Identify which cell holds the provided text, then report its (X, Y) central coordinate. 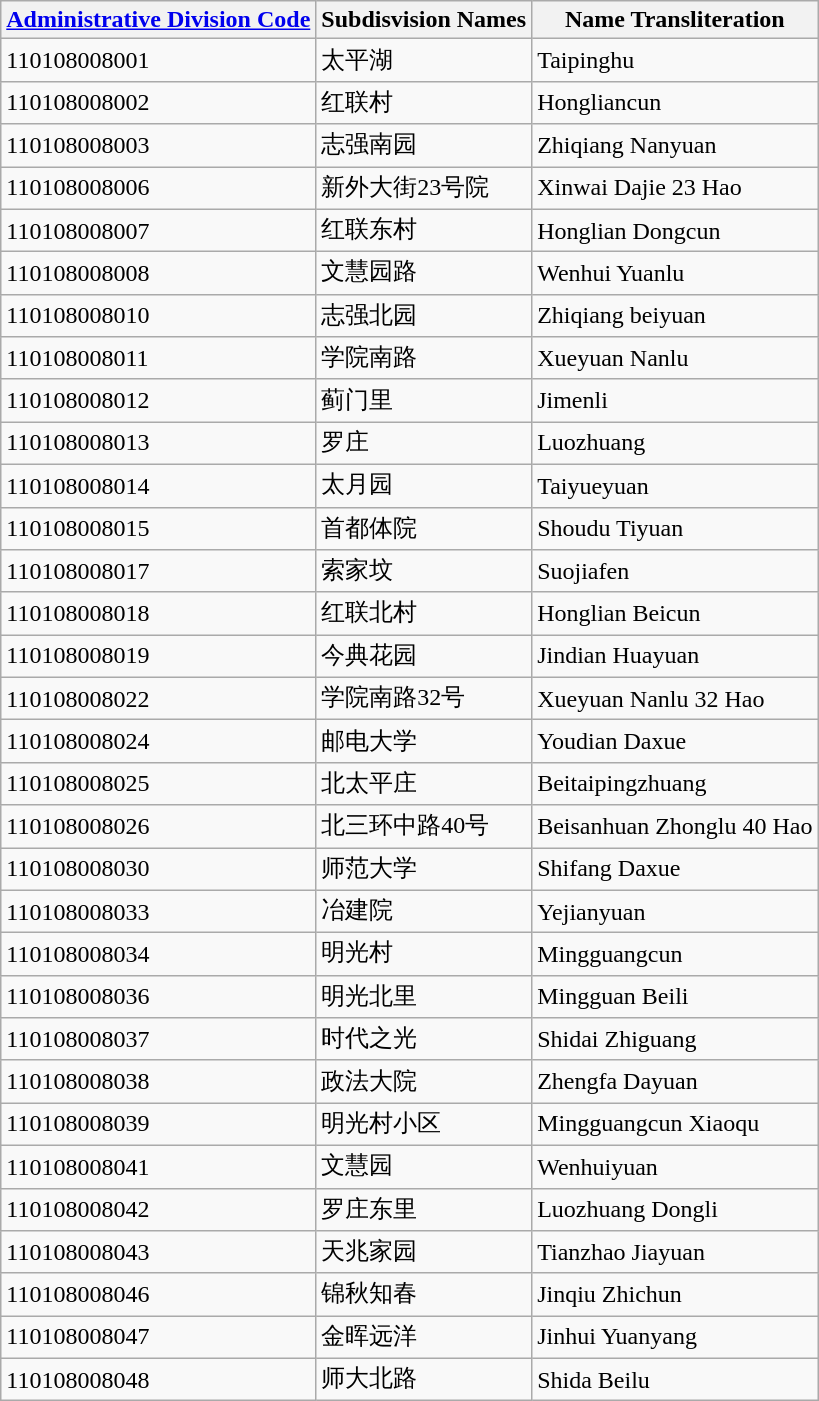
Luozhuang (675, 444)
锦秋知春 (424, 1294)
Suojiafen (675, 572)
110108008018 (158, 614)
110108008001 (158, 60)
110108008042 (158, 1210)
Youdian Daxue (675, 742)
110108008007 (158, 230)
Beisanhuan Zhonglu 40 Hao (675, 826)
天兆家园 (424, 1252)
罗庄东里 (424, 1210)
110108008006 (158, 188)
Tianzhao Jiayuan (675, 1252)
学院南路32号 (424, 698)
110108008048 (158, 1380)
Luozhuang Dongli (675, 1210)
师范大学 (424, 870)
Zhengfa Dayuan (675, 1082)
明光北里 (424, 996)
邮电大学 (424, 742)
Shifang Daxue (675, 870)
Jindian Huayuan (675, 656)
新外大街23号院 (424, 188)
Hongliancun (675, 102)
Name Transliteration (675, 20)
110108008039 (158, 1124)
文慧园 (424, 1166)
Honglian Beicun (675, 614)
Jinqiu Zhichun (675, 1294)
110108008043 (158, 1252)
110108008015 (158, 528)
时代之光 (424, 1040)
110108008025 (158, 784)
110108008026 (158, 826)
文慧园路 (424, 274)
110108008012 (158, 400)
110108008038 (158, 1082)
Zhiqiang Nanyuan (675, 146)
110108008003 (158, 146)
索家坟 (424, 572)
110108008046 (158, 1294)
今典花园 (424, 656)
Wenhuiyuan (675, 1166)
110108008047 (158, 1338)
110108008017 (158, 572)
Mingguan Beili (675, 996)
Honglian Dongcun (675, 230)
Mingguangcun (675, 954)
Shoudu Tiyuan (675, 528)
110108008034 (158, 954)
Xueyuan Nanlu (675, 358)
110108008013 (158, 444)
红联东村 (424, 230)
Taipinghu (675, 60)
110108008019 (158, 656)
Mingguangcun Xiaoqu (675, 1124)
首都体院 (424, 528)
Beitaipingzhuang (675, 784)
110108008008 (158, 274)
明光村小区 (424, 1124)
Xueyuan Nanlu 32 Hao (675, 698)
北三环中路40号 (424, 826)
Jinhui Yuanyang (675, 1338)
红联北村 (424, 614)
Wenhui Yuanlu (675, 274)
110108008010 (158, 316)
北太平庄 (424, 784)
太月园 (424, 486)
政法大院 (424, 1082)
Jimenli (675, 400)
110108008002 (158, 102)
师大北路 (424, 1380)
Shidai Zhiguang (675, 1040)
冶建院 (424, 912)
Taiyueyuan (675, 486)
110108008036 (158, 996)
Xinwai Dajie 23 Hao (675, 188)
110108008030 (158, 870)
110108008022 (158, 698)
志强南园 (424, 146)
Administrative Division Code (158, 20)
110108008024 (158, 742)
明光村 (424, 954)
110108008011 (158, 358)
太平湖 (424, 60)
罗庄 (424, 444)
金晖远洋 (424, 1338)
Shida Beilu (675, 1380)
110108008037 (158, 1040)
学院南路 (424, 358)
红联村 (424, 102)
Subdisvision Names (424, 20)
Zhiqiang beiyuan (675, 316)
Yejianyuan (675, 912)
110108008033 (158, 912)
110108008041 (158, 1166)
110108008014 (158, 486)
志强北园 (424, 316)
蓟门里 (424, 400)
